Search for the cell housing the specified text and yield its (x, y) center coordinate. 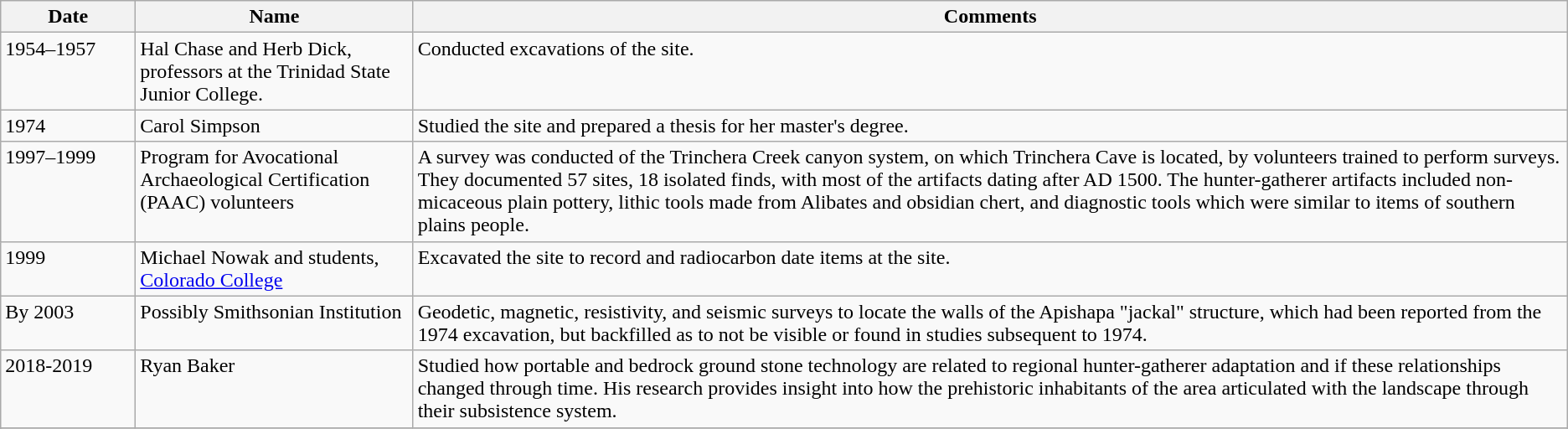
1974 (69, 126)
1999 (69, 268)
Date (69, 17)
Program for Avocational Archaeological Certification (PAAC) volunteers (275, 191)
Possibly Smithsonian Institution (275, 323)
Name (275, 17)
Comments (990, 17)
2018-2019 (69, 389)
1954–1957 (69, 71)
Carol Simpson (275, 126)
Michael Nowak and students,Colorado College (275, 268)
Excavated the site to record and radiocarbon date items at the site. (990, 268)
Hal Chase and Herb Dick,professors at the Trinidad State Junior College. (275, 71)
1997–1999 (69, 191)
Ryan Baker (275, 389)
Conducted excavations of the site. (990, 71)
By 2003 (69, 323)
Studied the site and prepared a thesis for her master's degree. (990, 126)
